Return the [x, y] coordinate for the center point of the cell that contains the specified text.  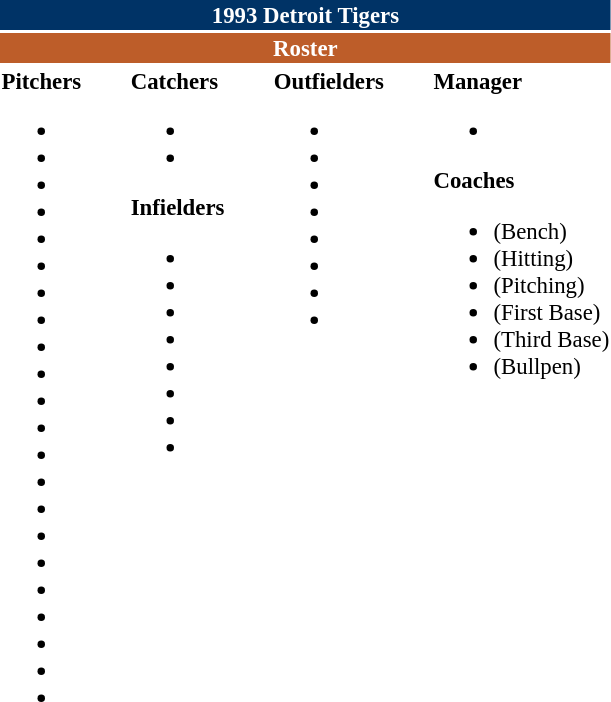
1993 Detroit Tigers [306, 15]
Roster [306, 48]
